Return [X, Y] of the center of cell containing provided text 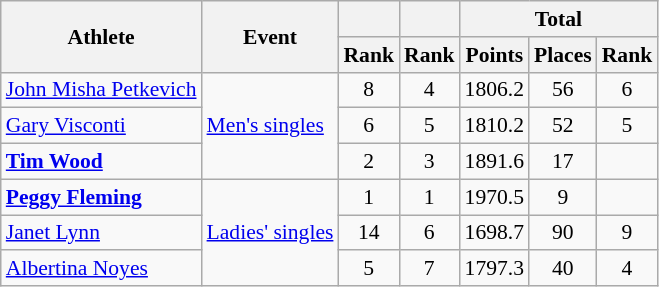
1698.7 [494, 233]
1891.6 [494, 162]
7 [430, 269]
14 [368, 233]
1810.2 [494, 126]
52 [563, 126]
Total [559, 19]
8 [368, 90]
1970.5 [494, 197]
John Misha Petkevich [102, 90]
1806.2 [494, 90]
Gary Visconti [102, 126]
Athlete [102, 36]
Places [563, 55]
17 [563, 162]
Tim Wood [102, 162]
1797.3 [494, 269]
40 [563, 269]
Men's singles [270, 126]
Janet Lynn [102, 233]
Points [494, 55]
2 [368, 162]
56 [563, 90]
Albertina Noyes [102, 269]
3 [430, 162]
Event [270, 36]
Peggy Fleming [102, 197]
Ladies' singles [270, 232]
90 [563, 233]
